For the text-containing cell, return its midpoint in [x, y] coordinate format. 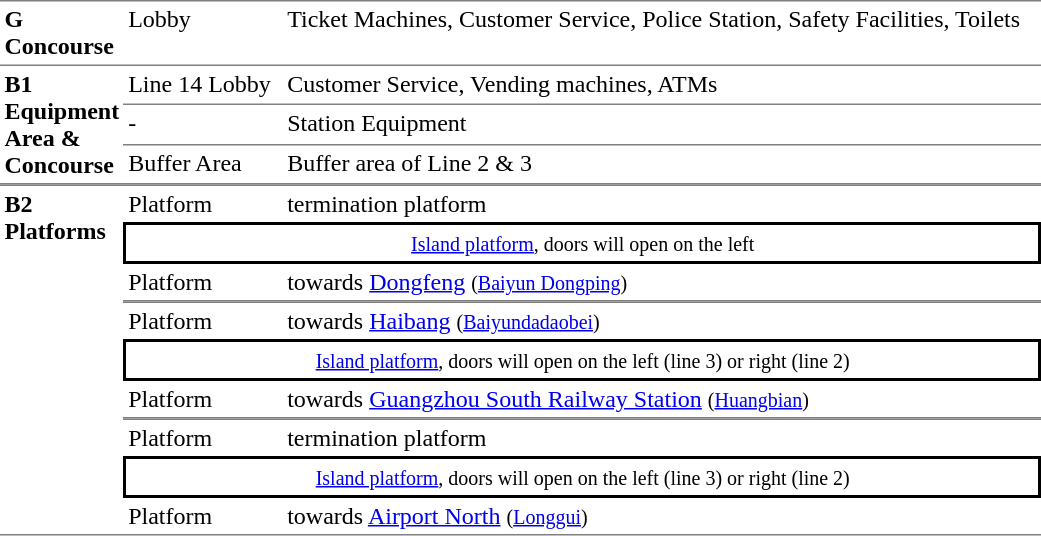
B2Platforms [62, 360]
Lobby [204, 33]
Line 14 Lobby [204, 86]
GConcourse [62, 33]
Buffer Area [204, 165]
B1Equipment Area & Concourse [62, 125]
- [204, 124]
